Return [X, Y] of the center of cell containing provided text 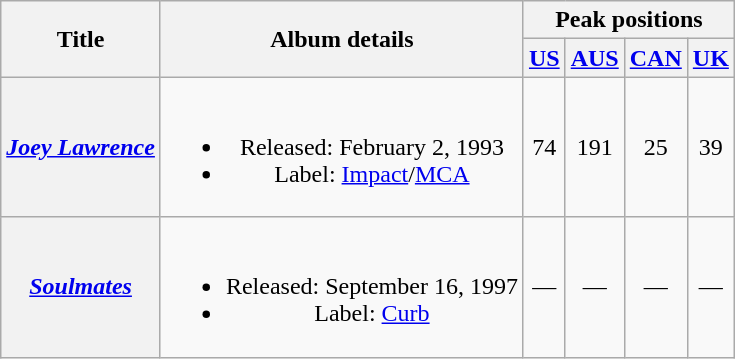
Released: February 2, 1993Label: Impact/MCA [342, 147]
Joey Lawrence [81, 147]
UK [710, 58]
Album details [342, 39]
191 [594, 147]
Released: September 16, 1997Label: Curb [342, 287]
AUS [594, 58]
CAN [656, 58]
25 [656, 147]
Peak positions [628, 20]
39 [710, 147]
US [544, 58]
74 [544, 147]
Title [81, 39]
Soulmates [81, 287]
